Locate the cell with the specified text and output its [X, Y] center coordinate. 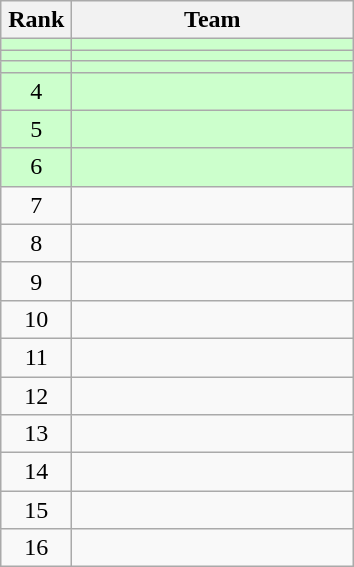
5 [36, 129]
4 [36, 91]
16 [36, 548]
8 [36, 243]
12 [36, 395]
Team [212, 20]
10 [36, 319]
6 [36, 167]
Rank [36, 20]
7 [36, 205]
14 [36, 472]
13 [36, 434]
9 [36, 281]
11 [36, 357]
15 [36, 510]
